Locate the cell with the specified text and output its (x, y) center coordinate. 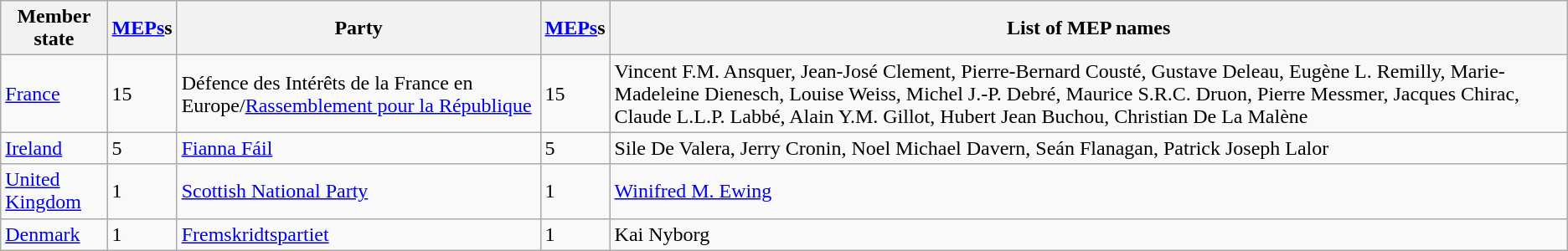
Défence des Intérêts de la France en Europe/Rassemblement pour la République (358, 94)
Ireland (54, 148)
Denmark (54, 234)
Fremskridtspartiet (358, 234)
Scottish National Party (358, 191)
Party (358, 28)
List of MEP names (1089, 28)
Member state (54, 28)
Kai Nyborg (1089, 234)
Winifred M. Ewing (1089, 191)
Sile De Valera, Jerry Cronin, Noel Michael Davern, Seán Flanagan, Patrick Joseph Lalor (1089, 148)
United Kingdom (54, 191)
Fianna Fáil (358, 148)
France (54, 94)
